Identify which cell holds the provided text, then report its (x, y) central coordinate. 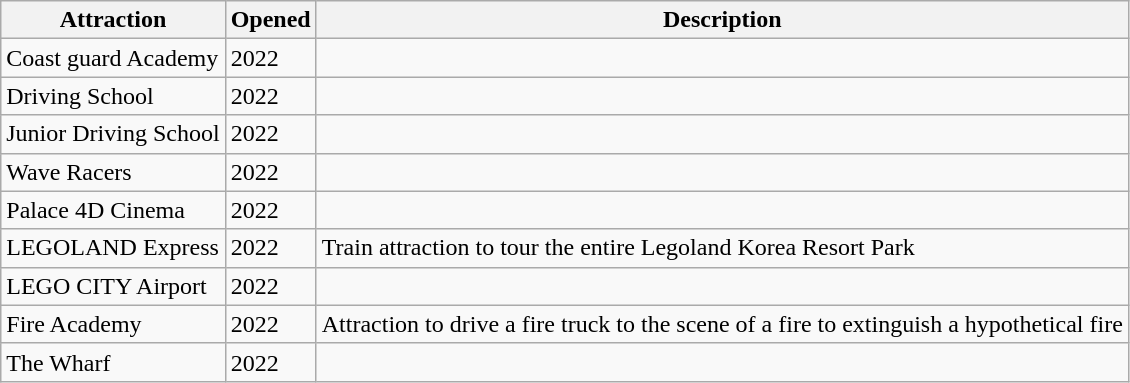
Coast guard Academy (113, 58)
Junior Driving School (113, 134)
LEGOLAND Express (113, 248)
Driving School (113, 96)
The Wharf (113, 362)
Attraction to drive a fire truck to the scene of a fire to extinguish a hypothetical fire (722, 324)
Palace 4D Cinema (113, 210)
Attraction (113, 20)
LEGO CITY Airport (113, 286)
Wave Racers (113, 172)
Description (722, 20)
Opened (270, 20)
Fire Academy (113, 324)
Train attraction to tour the entire Legoland Korea Resort Park (722, 248)
